Identify which cell holds the provided text, then report its (x, y) central coordinate. 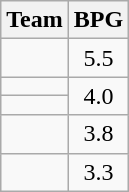
5.5 (98, 58)
BPG (98, 20)
Team (35, 20)
3.8 (98, 134)
3.3 (98, 172)
4.0 (98, 96)
